Scan for the cell matching the given text and deliver its [x, y] coordinate at center. 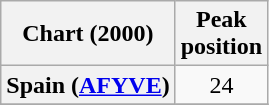
Spain (AFYVE) [88, 85]
24 [221, 85]
Chart (2000) [88, 34]
Peakposition [221, 34]
